Extract the (x, y) coordinate from the center of the cell holding the provided text.  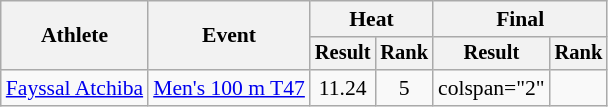
5 (404, 88)
Event (229, 36)
Final (520, 19)
11.24 (343, 88)
Fayssal Atchiba (74, 88)
Men's 100 m T47 (229, 88)
Heat (372, 19)
Athlete (74, 36)
colspan="2" (492, 88)
